Return (x, y) of the center of cell containing provided text 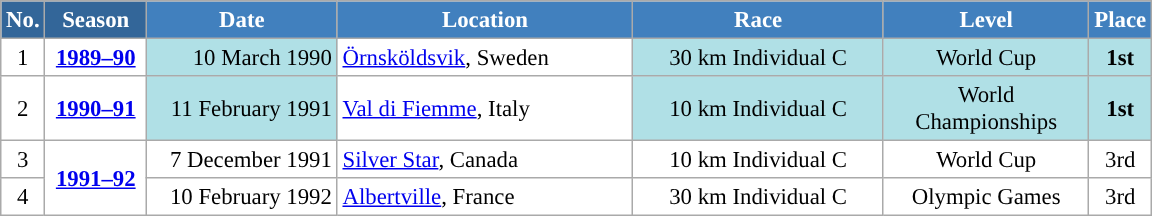
Albertville, France (485, 197)
10 March 1990 (242, 58)
1991–92 (96, 178)
Örnsköldsvik, Sweden (485, 58)
Place (1120, 20)
Race (758, 20)
10 February 1992 (242, 197)
7 December 1991 (242, 160)
Season (96, 20)
11 February 1991 (242, 108)
World Championships (986, 108)
3 (23, 160)
Date (242, 20)
Val di Fiemme, Italy (485, 108)
4 (23, 197)
2 (23, 108)
1989–90 (96, 58)
No. (23, 20)
Level (986, 20)
1990–91 (96, 108)
1 (23, 58)
Location (485, 20)
Silver Star, Canada (485, 160)
Olympic Games (986, 197)
